From the cell containing the given text, extract its center point as (x, y) coordinate. 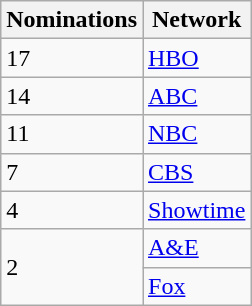
Fox (196, 286)
2 (72, 267)
17 (72, 58)
CBS (196, 172)
4 (72, 210)
ABC (196, 96)
14 (72, 96)
7 (72, 172)
11 (72, 134)
NBC (196, 134)
HBO (196, 58)
A&E (196, 248)
Network (196, 20)
Nominations (72, 20)
Showtime (196, 210)
